Extract the (X, Y) coordinate from the center of the cell holding the provided text.  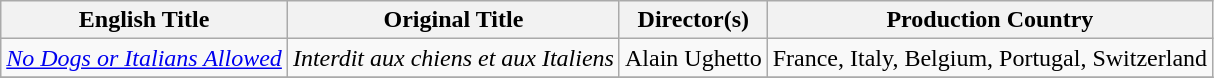
France, Italy, Belgium, Portugal, Switzerland (990, 58)
Interdit aux chiens et aux Italiens (453, 58)
Director(s) (693, 20)
Production Country (990, 20)
Original Title (453, 20)
English Title (144, 20)
Alain Ughetto (693, 58)
No Dogs or Italians Allowed (144, 58)
